Extract the (x, y) coordinate from the center of the cell holding the provided text.  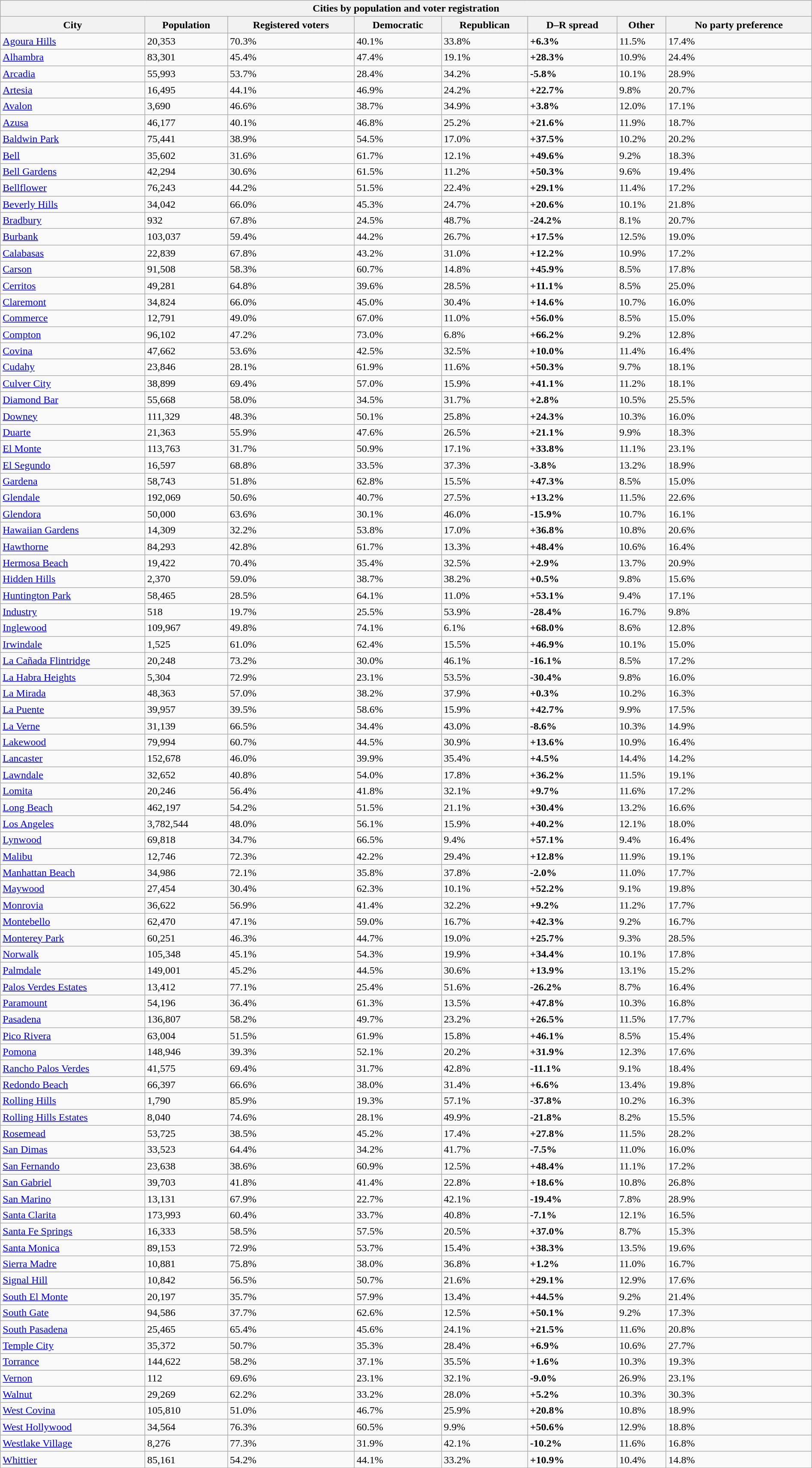
+10.0% (572, 351)
19.9% (485, 954)
6.1% (485, 628)
23,638 (186, 1166)
Signal Hill (73, 1280)
20,197 (186, 1297)
+18.6% (572, 1182)
-28.4% (572, 612)
35.3% (397, 1345)
62.4% (397, 644)
-15.9% (572, 514)
Westlake Village (73, 1443)
+1.6% (572, 1362)
173,993 (186, 1215)
Long Beach (73, 807)
74.1% (397, 628)
Norwalk (73, 954)
12.3% (642, 1052)
Paramount (73, 1003)
20,246 (186, 791)
94,586 (186, 1313)
91,508 (186, 269)
22.7% (397, 1199)
18.7% (739, 123)
22.4% (485, 188)
38,899 (186, 383)
61.0% (291, 644)
46.1% (485, 661)
37.9% (485, 693)
13.7% (642, 563)
Monterey Park (73, 938)
73.0% (397, 335)
10.5% (642, 400)
18.8% (739, 1427)
19.4% (739, 171)
60.9% (397, 1166)
+56.0% (572, 318)
77.1% (291, 987)
-37.8% (572, 1101)
60.4% (291, 1215)
10.4% (642, 1459)
+30.4% (572, 807)
Rolling Hills Estates (73, 1117)
64.1% (397, 595)
9.3% (642, 938)
54,196 (186, 1003)
Whittier (73, 1459)
7.8% (642, 1199)
61.5% (397, 171)
16,333 (186, 1231)
50.1% (397, 416)
3,782,544 (186, 824)
28.0% (485, 1394)
+52.2% (572, 889)
75.8% (291, 1264)
Los Angeles (73, 824)
35.8% (397, 873)
Calabasas (73, 253)
16,597 (186, 465)
53.9% (485, 612)
Rosemead (73, 1133)
15.8% (485, 1036)
Duarte (73, 432)
Hidden Hills (73, 579)
30.3% (739, 1394)
17.5% (739, 709)
Alhambra (73, 57)
+13.6% (572, 742)
+36.2% (572, 775)
69,818 (186, 840)
Hawthorne (73, 547)
67.9% (291, 1199)
25.8% (485, 416)
Rolling Hills (73, 1101)
Carson (73, 269)
+40.2% (572, 824)
+26.5% (572, 1020)
47.2% (291, 335)
+25.7% (572, 938)
62.2% (291, 1394)
70.3% (291, 41)
+34.4% (572, 954)
46.9% (397, 90)
La Cañada Flintridge (73, 661)
36.8% (485, 1264)
72.1% (291, 873)
Diamond Bar (73, 400)
+21.1% (572, 432)
+46.9% (572, 644)
+12.8% (572, 856)
+13.9% (572, 970)
34.5% (397, 400)
Cities by population and voter registration (406, 9)
Industry (73, 612)
22.8% (485, 1182)
18.4% (739, 1068)
36.4% (291, 1003)
38.6% (291, 1166)
46.6% (291, 106)
113,763 (186, 448)
+68.0% (572, 628)
+13.2% (572, 498)
+36.8% (572, 530)
Pomona (73, 1052)
Montebello (73, 921)
58,465 (186, 595)
+24.3% (572, 416)
42.5% (397, 351)
Huntington Park (73, 595)
45.4% (291, 57)
Manhattan Beach (73, 873)
932 (186, 221)
89,153 (186, 1248)
29.4% (485, 856)
55.9% (291, 432)
31.9% (397, 1443)
+53.1% (572, 595)
26.7% (485, 237)
Compton (73, 335)
59.4% (291, 237)
30.1% (397, 514)
24.1% (485, 1329)
13.3% (485, 547)
21.6% (485, 1280)
55,668 (186, 400)
22,839 (186, 253)
45.1% (291, 954)
Bellflower (73, 188)
17.3% (739, 1313)
21.8% (739, 204)
Pasadena (73, 1020)
+28.3% (572, 57)
+46.1% (572, 1036)
+12.2% (572, 253)
54.0% (397, 775)
Lawndale (73, 775)
67.0% (397, 318)
144,622 (186, 1362)
12,791 (186, 318)
-7.1% (572, 1215)
77.3% (291, 1443)
2,370 (186, 579)
+9.2% (572, 905)
+20.8% (572, 1411)
49.0% (291, 318)
-10.2% (572, 1443)
76.3% (291, 1427)
28.2% (739, 1133)
+37.0% (572, 1231)
Gardena (73, 481)
13.1% (642, 970)
48.3% (291, 416)
85.9% (291, 1101)
South Gate (73, 1313)
1,525 (186, 644)
Cerritos (73, 286)
39.3% (291, 1052)
45.6% (397, 1329)
37.3% (485, 465)
El Segundo (73, 465)
+44.5% (572, 1297)
30.9% (485, 742)
+1.2% (572, 1264)
19,422 (186, 563)
34,986 (186, 873)
51.0% (291, 1411)
518 (186, 612)
49.8% (291, 628)
Redondo Beach (73, 1085)
Commerce (73, 318)
112 (186, 1378)
37.8% (485, 873)
9.6% (642, 171)
+66.2% (572, 335)
+20.6% (572, 204)
15.6% (739, 579)
38.9% (291, 139)
Hermosa Beach (73, 563)
13,412 (186, 987)
20.9% (739, 563)
56.4% (291, 791)
Population (186, 25)
58,743 (186, 481)
33,523 (186, 1150)
20.5% (485, 1231)
Glendale (73, 498)
192,069 (186, 498)
Malibu (73, 856)
41.7% (485, 1150)
+47.8% (572, 1003)
Hawaiian Gardens (73, 530)
Democratic (397, 25)
39.5% (291, 709)
39.6% (397, 286)
+42.3% (572, 921)
8.2% (642, 1117)
56.5% (291, 1280)
51.6% (485, 987)
Torrance (73, 1362)
-2.0% (572, 873)
35.7% (291, 1297)
22.6% (739, 498)
+10.9% (572, 1459)
57.5% (397, 1231)
12.0% (642, 106)
Irwindale (73, 644)
Bell Gardens (73, 171)
San Marino (73, 1199)
25,465 (186, 1329)
10,881 (186, 1264)
34,824 (186, 302)
26.9% (642, 1378)
13,131 (186, 1199)
-7.5% (572, 1150)
51.8% (291, 481)
21.1% (485, 807)
16.1% (739, 514)
16.6% (739, 807)
27.5% (485, 498)
21,363 (186, 432)
42,294 (186, 171)
53.5% (485, 677)
San Gabriel (73, 1182)
29,269 (186, 1394)
152,678 (186, 759)
20,353 (186, 41)
+38.3% (572, 1248)
69.6% (291, 1378)
La Mirada (73, 693)
8,276 (186, 1443)
64.4% (291, 1150)
24.7% (485, 204)
Artesia (73, 90)
49,281 (186, 286)
34,564 (186, 1427)
La Puente (73, 709)
37.1% (397, 1362)
57.1% (485, 1101)
60,251 (186, 938)
+14.6% (572, 302)
149,001 (186, 970)
68.8% (291, 465)
Lakewood (73, 742)
Downey (73, 416)
23.2% (485, 1020)
Walnut (73, 1394)
136,807 (186, 1020)
37.7% (291, 1313)
46.3% (291, 938)
83,301 (186, 57)
+50.1% (572, 1313)
103,037 (186, 237)
85,161 (186, 1459)
-11.1% (572, 1068)
-19.4% (572, 1199)
58.3% (291, 269)
47.1% (291, 921)
25.4% (397, 987)
Lynwood (73, 840)
53,725 (186, 1133)
44.7% (397, 938)
48,363 (186, 693)
50,000 (186, 514)
73.2% (291, 661)
Vernon (73, 1378)
33.7% (397, 1215)
20.8% (739, 1329)
31.0% (485, 253)
64.8% (291, 286)
15.3% (739, 1231)
47,662 (186, 351)
27,454 (186, 889)
61.3% (397, 1003)
79,994 (186, 742)
23,846 (186, 367)
45.0% (397, 302)
34.7% (291, 840)
10,842 (186, 1280)
El Monte (73, 448)
Azusa (73, 123)
24.5% (397, 221)
-5.8% (572, 74)
43.2% (397, 253)
72.3% (291, 856)
57.9% (397, 1297)
+42.7% (572, 709)
62,470 (186, 921)
+41.1% (572, 383)
Agoura Hills (73, 41)
48.7% (485, 221)
48.0% (291, 824)
+6.9% (572, 1345)
+2.8% (572, 400)
19.7% (291, 612)
Bell (73, 155)
24.4% (739, 57)
+57.1% (572, 840)
+31.9% (572, 1052)
Culver City (73, 383)
-30.4% (572, 677)
Covina (73, 351)
27.7% (739, 1345)
74.6% (291, 1117)
D–R spread (572, 25)
West Covina (73, 1411)
42.2% (397, 856)
33.5% (397, 465)
Claremont (73, 302)
Avalon (73, 106)
31,139 (186, 726)
+37.5% (572, 139)
26.5% (485, 432)
Palos Verdes Estates (73, 987)
50.9% (397, 448)
33.8% (485, 41)
58.0% (291, 400)
56.1% (397, 824)
19.6% (739, 1248)
+2.9% (572, 563)
8.1% (642, 221)
3,690 (186, 106)
Santa Clarita (73, 1215)
Santa Fe Springs (73, 1231)
+21.6% (572, 123)
47.6% (397, 432)
City (73, 25)
34,042 (186, 204)
5,304 (186, 677)
San Dimas (73, 1150)
Republican (485, 25)
39,703 (186, 1182)
+22.7% (572, 90)
+6.6% (572, 1085)
14.9% (739, 726)
+6.3% (572, 41)
62.8% (397, 481)
+3.8% (572, 106)
58.6% (397, 709)
24.2% (485, 90)
Cudahy (73, 367)
-21.8% (572, 1117)
6.8% (485, 335)
Santa Monica (73, 1248)
56.9% (291, 905)
50.6% (291, 498)
25.0% (739, 286)
Lomita (73, 791)
Rancho Palos Verdes (73, 1068)
Glendora (73, 514)
36,622 (186, 905)
8.6% (642, 628)
Temple City (73, 1345)
31.6% (291, 155)
La Verne (73, 726)
25.9% (485, 1411)
96,102 (186, 335)
45.3% (397, 204)
46.8% (397, 123)
South El Monte (73, 1297)
148,946 (186, 1052)
54.5% (397, 139)
Arcadia (73, 74)
20,248 (186, 661)
+11.1% (572, 286)
West Hollywood (73, 1427)
-9.0% (572, 1378)
14.4% (642, 759)
43.0% (485, 726)
105,810 (186, 1411)
39,957 (186, 709)
63,004 (186, 1036)
16.5% (739, 1215)
62.6% (397, 1313)
58.5% (291, 1231)
38.5% (291, 1133)
14,309 (186, 530)
35.5% (485, 1362)
-16.1% (572, 661)
54.3% (397, 954)
12,746 (186, 856)
-24.2% (572, 221)
111,329 (186, 416)
34.4% (397, 726)
14.2% (739, 759)
26.8% (739, 1182)
70.4% (291, 563)
+45.9% (572, 269)
49.7% (397, 1020)
47.4% (397, 57)
Burbank (73, 237)
-8.6% (572, 726)
31.4% (485, 1085)
16,495 (186, 90)
66.6% (291, 1085)
63.6% (291, 514)
Palmdale (73, 970)
18.0% (739, 824)
65.4% (291, 1329)
39.9% (397, 759)
-3.8% (572, 465)
105,348 (186, 954)
Other (642, 25)
Baldwin Park (73, 139)
+47.3% (572, 481)
+21.5% (572, 1329)
49.9% (485, 1117)
84,293 (186, 547)
34.9% (485, 106)
1,790 (186, 1101)
25.2% (485, 123)
21.4% (739, 1297)
Registered voters (291, 25)
52.1% (397, 1052)
62.3% (397, 889)
La Habra Heights (73, 677)
Lancaster (73, 759)
South Pasadena (73, 1329)
53.8% (397, 530)
30.0% (397, 661)
15.2% (739, 970)
Monrovia (73, 905)
46.7% (397, 1411)
+27.8% (572, 1133)
Bradbury (73, 221)
46,177 (186, 123)
35,602 (186, 155)
462,197 (186, 807)
+0.5% (572, 579)
75,441 (186, 139)
Pico Rivera (73, 1036)
35,372 (186, 1345)
109,967 (186, 628)
32,652 (186, 775)
No party preference (739, 25)
20.6% (739, 530)
+17.5% (572, 237)
8,040 (186, 1117)
Maywood (73, 889)
+33.8% (572, 448)
San Fernando (73, 1166)
+4.5% (572, 759)
Sierra Madre (73, 1264)
76,243 (186, 188)
+0.3% (572, 693)
41,575 (186, 1068)
55,993 (186, 74)
+49.6% (572, 155)
+50.6% (572, 1427)
53.6% (291, 351)
Beverly Hills (73, 204)
+9.7% (572, 791)
66,397 (186, 1085)
-26.2% (572, 987)
+5.2% (572, 1394)
Inglewood (73, 628)
60.5% (397, 1427)
40.7% (397, 498)
9.7% (642, 367)
